Locate the cell with the specified text and output its (X, Y) center coordinate. 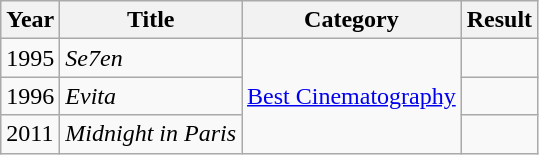
Midnight in Paris (151, 134)
Se7en (151, 58)
1995 (30, 58)
Category (352, 20)
1996 (30, 96)
Evita (151, 96)
Best Cinematography (352, 96)
Title (151, 20)
Result (499, 20)
Year (30, 20)
2011 (30, 134)
